Identify which cell holds the provided text, then report its (x, y) central coordinate. 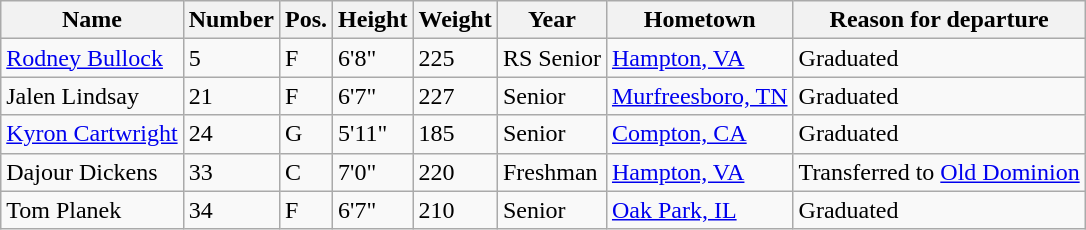
210 (455, 210)
Name (92, 20)
Rodney Bullock (92, 58)
RS Senior (552, 58)
Transferred to Old Dominion (939, 172)
33 (231, 172)
34 (231, 210)
Dajour Dickens (92, 172)
Height (373, 20)
Murfreesboro, TN (700, 96)
185 (455, 134)
Weight (455, 20)
Number (231, 20)
Compton, CA (700, 134)
Freshman (552, 172)
Oak Park, IL (700, 210)
225 (455, 58)
227 (455, 96)
G (306, 134)
C (306, 172)
Hometown (700, 20)
6'8" (373, 58)
Year (552, 20)
7'0" (373, 172)
Pos. (306, 20)
Jalen Lindsay (92, 96)
Tom Planek (92, 210)
5'11" (373, 134)
Kyron Cartwright (92, 134)
21 (231, 96)
24 (231, 134)
5 (231, 58)
220 (455, 172)
Reason for departure (939, 20)
